Search for the cell housing the specified text and yield its [x, y] center coordinate. 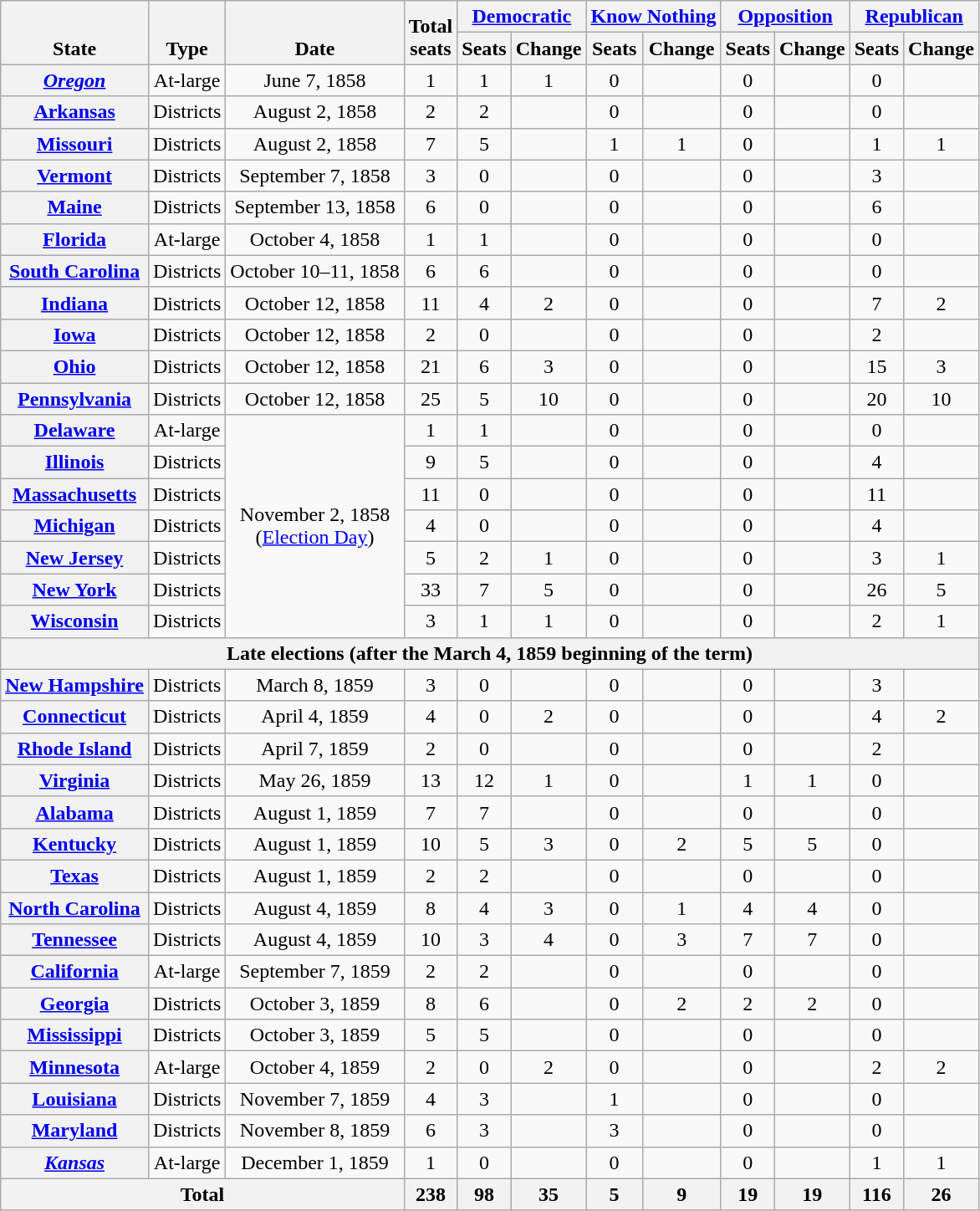
Iowa [75, 335]
Maryland [75, 1131]
Late elections (after the March 4, 1859 beginning of the term) [490, 653]
Maine [75, 207]
Tennessee [75, 940]
Wisconsin [75, 621]
October 4, 1858 [314, 239]
State [75, 33]
Indiana [75, 303]
Missouri [75, 144]
Type [186, 33]
Louisiana [75, 1099]
South Carolina [75, 271]
21 [431, 366]
238 [431, 1194]
Ohio [75, 366]
March 8, 1859 [314, 685]
June 7, 1858 [314, 80]
Delaware [75, 431]
Georgia [75, 1004]
September 13, 1858 [314, 207]
November 8, 1859 [314, 1131]
Virginia [75, 780]
33 [431, 590]
Rhode Island [75, 749]
Vermont [75, 176]
October 10–11, 1858 [314, 271]
Florida [75, 239]
35 [549, 1194]
Know Nothing [654, 17]
New Jersey [75, 558]
Illinois [75, 462]
15 [876, 366]
Opposition [785, 17]
Alabama [75, 812]
Connecticut [75, 717]
New York [75, 590]
116 [876, 1194]
April 7, 1859 [314, 749]
California [75, 972]
Minnesota [75, 1067]
Totalseats [431, 33]
Total [202, 1194]
Date [314, 33]
Texas [75, 876]
Republican [914, 17]
September 7, 1859 [314, 972]
12 [484, 780]
North Carolina [75, 907]
25 [431, 399]
April 4, 1859 [314, 717]
Massachusetts [75, 494]
December 1, 1859 [314, 1162]
Kentucky [75, 844]
Oregon [75, 80]
Democratic [522, 17]
New Hampshire [75, 685]
20 [876, 399]
Arkansas [75, 112]
October 4, 1859 [314, 1067]
November 7, 1859 [314, 1099]
September 7, 1858 [314, 176]
Kansas [75, 1162]
Michigan [75, 526]
Pennsylvania [75, 399]
13 [431, 780]
November 2, 1858(Election Day) [314, 526]
Mississippi [75, 1035]
May 26, 1859 [314, 780]
98 [484, 1194]
